Provide the (X, Y) coordinate of the cell's center where the given text is located.  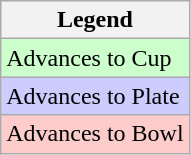
Advances to Cup (95, 58)
Legend (95, 20)
Advances to Bowl (95, 134)
Advances to Plate (95, 96)
